Return the (X, Y) coordinate for the center point of the cell that contains the specified text.  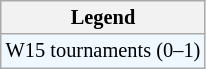
W15 tournaments (0–1) (103, 51)
Legend (103, 17)
